Return the [x, y] coordinate for the center point of the cell that contains the specified text.  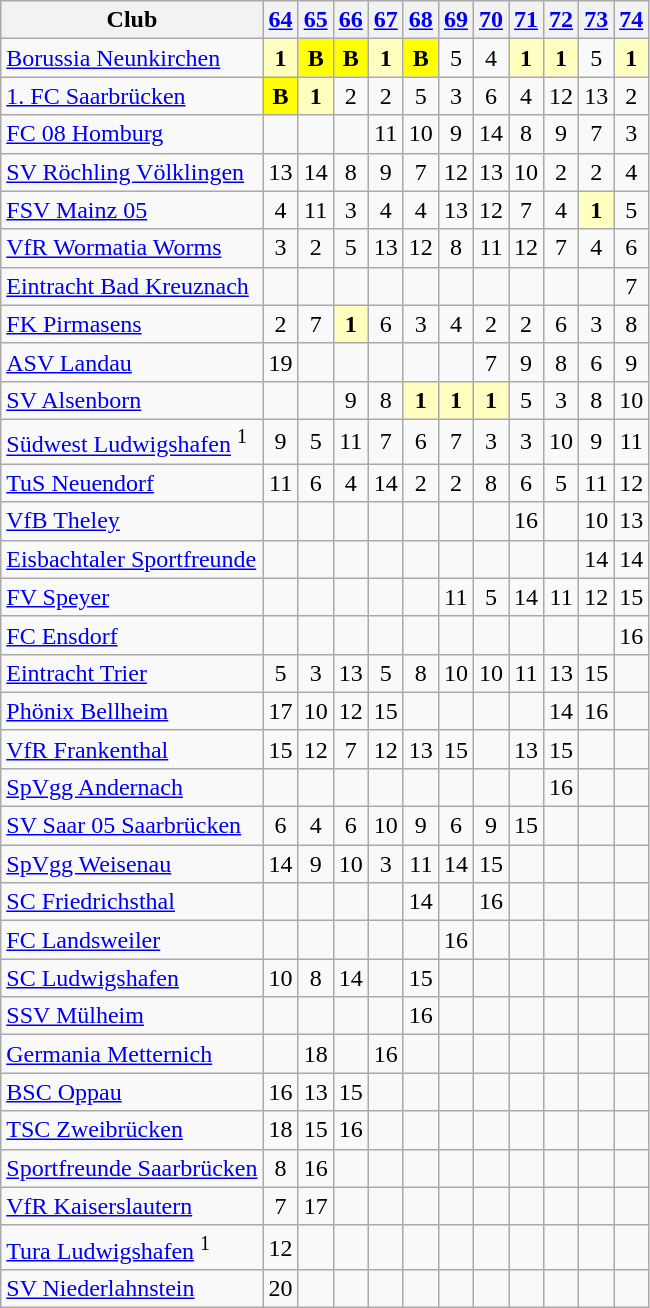
SV Röchling Völklingen [132, 172]
Club [132, 20]
FC Ensdorf [132, 635]
TuS Neuendorf [132, 483]
Eintracht Trier [132, 673]
65 [316, 20]
1. FC Saarbrücken [132, 96]
SV Alsenborn [132, 400]
FK Pirmasens [132, 324]
Tura Ludwigshafen 1 [132, 1248]
Eintracht Bad Kreuznach [132, 286]
70 [490, 20]
VfR Wormatia Worms [132, 248]
VfR Frankenthal [132, 749]
Sportfreunde Saarbrücken [132, 1168]
FC Landsweiler [132, 940]
FV Speyer [132, 597]
SpVgg Andernach [132, 787]
FSV Mainz 05 [132, 210]
73 [596, 20]
BSC Oppau [132, 1092]
SC Friedrichsthal [132, 902]
67 [386, 20]
VfB Theley [132, 521]
72 [562, 20]
SSV Mülheim [132, 1016]
71 [526, 20]
64 [280, 20]
19 [280, 362]
FC 08 Homburg [132, 134]
SV Niederlahnstein [132, 1289]
ASV Landau [132, 362]
74 [632, 20]
SC Ludwigshafen [132, 978]
20 [280, 1289]
68 [420, 20]
69 [456, 20]
Germania Metternich [132, 1054]
Südwest Ludwigshafen 1 [132, 442]
66 [350, 20]
Eisbachtaler Sportfreunde [132, 559]
VfR Kaiserslautern [132, 1206]
Borussia Neunkirchen [132, 58]
TSC Zweibrücken [132, 1130]
Phönix Bellheim [132, 711]
SpVgg Weisenau [132, 864]
SV Saar 05 Saarbrücken [132, 826]
